Detect which cell encompasses the target text, then output its [x, y] center coordinate. 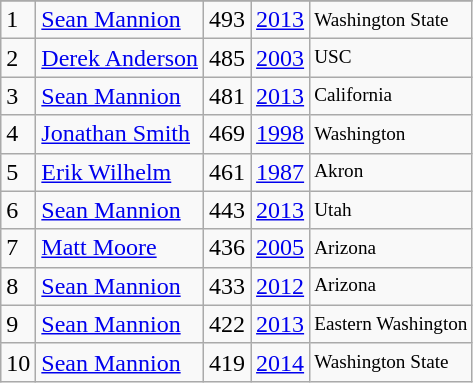
6 [18, 210]
1998 [280, 134]
Jonathan Smith [120, 134]
5 [18, 172]
433 [228, 286]
7 [18, 248]
461 [228, 172]
2003 [280, 58]
10 [18, 362]
Erik Wilhelm [120, 172]
Washington [391, 134]
1 [18, 20]
422 [228, 324]
493 [228, 20]
481 [228, 96]
485 [228, 58]
3 [18, 96]
419 [228, 362]
469 [228, 134]
Derek Anderson [120, 58]
2005 [280, 248]
443 [228, 210]
Utah [391, 210]
USC [391, 58]
4 [18, 134]
436 [228, 248]
Eastern Washington [391, 324]
2012 [280, 286]
8 [18, 286]
9 [18, 324]
Akron [391, 172]
2014 [280, 362]
Matt Moore [120, 248]
California [391, 96]
1987 [280, 172]
2 [18, 58]
